Search for the cell housing the specified text and yield its [x, y] center coordinate. 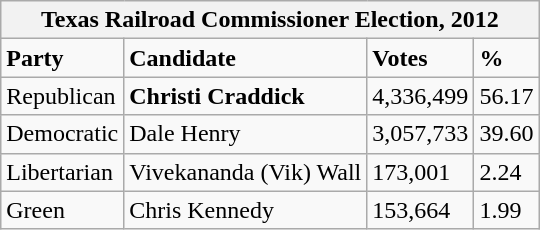
Texas Railroad Commissioner Election, 2012 [270, 20]
153,664 [420, 210]
Candidate [246, 58]
Libertarian [62, 172]
173,001 [420, 172]
56.17 [506, 96]
39.60 [506, 134]
3,057,733 [420, 134]
Dale Henry [246, 134]
Green [62, 210]
Republican [62, 96]
Votes [420, 58]
4,336,499 [420, 96]
1.99 [506, 210]
Party [62, 58]
Christi Craddick [246, 96]
% [506, 58]
Chris Kennedy [246, 210]
Democratic [62, 134]
2.24 [506, 172]
Vivekananda (Vik) Wall [246, 172]
